Output the [X, Y] coordinate of the center of the cell containing the given text.  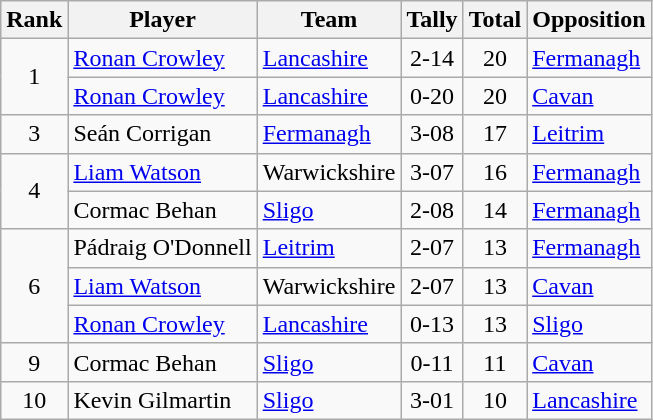
4 [34, 191]
2-14 [432, 58]
Tally [432, 20]
Team [329, 20]
0-13 [432, 324]
3-07 [432, 172]
0-20 [432, 96]
1 [34, 77]
Pádraig O'Donnell [162, 248]
11 [495, 362]
Player [162, 20]
Rank [34, 20]
0-11 [432, 362]
Kevin Gilmartin [162, 400]
3 [34, 134]
16 [495, 172]
Seán Corrigan [162, 134]
14 [495, 210]
Opposition [589, 20]
3-08 [432, 134]
6 [34, 286]
Total [495, 20]
17 [495, 134]
3-01 [432, 400]
9 [34, 362]
2-08 [432, 210]
